Provide the (x, y) coordinate of the cell's center where the given text is located.  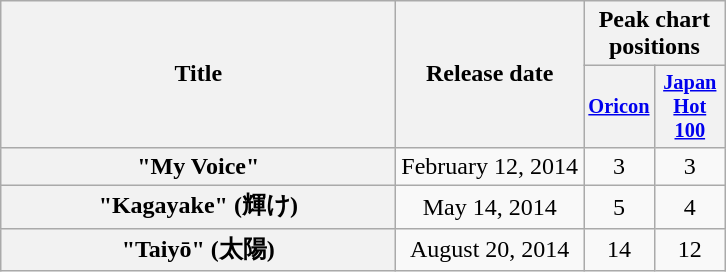
4 (690, 208)
Oricon (620, 107)
"Taiyō" (太陽) (198, 250)
Title (198, 74)
Release date (490, 74)
August 20, 2014 (490, 250)
May 14, 2014 (490, 208)
5 (620, 208)
12 (690, 250)
Japan Hot 100 (690, 107)
February 12, 2014 (490, 166)
"My Voice" (198, 166)
Peak chart positions (655, 34)
"Kagayake" (輝け) (198, 208)
14 (620, 250)
